Pinpoint the cell where the given text exists, returning its [X, Y] midpoint coordinate. 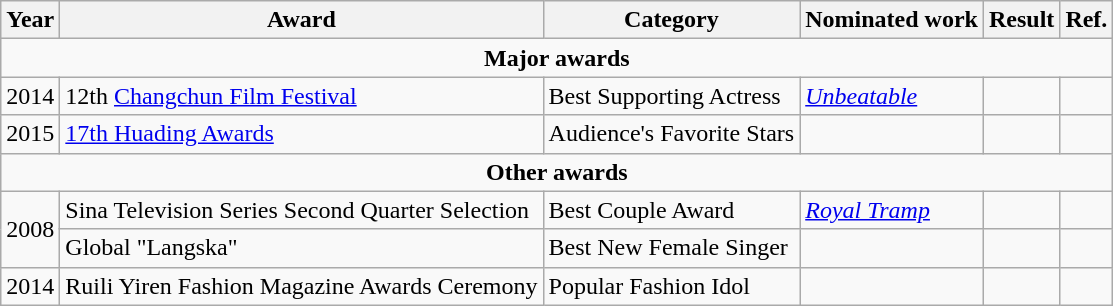
Best Couple Award [672, 210]
Unbeatable [892, 96]
Year [30, 20]
17th Huading Awards [302, 134]
Category [672, 20]
2015 [30, 134]
12th Changchun Film Festival [302, 96]
Ref. [1086, 20]
Best New Female Singer [672, 248]
2008 [30, 229]
Royal Tramp [892, 210]
Audience's Favorite Stars [672, 134]
Award [302, 20]
Ruili Yiren Fashion Magazine Awards Ceremony [302, 286]
Sina Television Series Second Quarter Selection [302, 210]
Nominated work [892, 20]
Result [1021, 20]
Major awards [557, 58]
Popular Fashion Idol [672, 286]
Other awards [557, 172]
Global "Langska" [302, 248]
Best Supporting Actress [672, 96]
